Return the (X, Y) coordinate for the center point of the cell that contains the specified text.  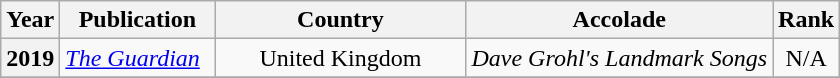
The Guardian (138, 58)
United Kingdom (340, 58)
Dave Grohl's Landmark Songs (620, 58)
Rank (806, 20)
Country (340, 20)
Year (30, 20)
2019 (30, 58)
Publication (138, 20)
Accolade (620, 20)
N/A (806, 58)
